Determine the [x, y] coordinate at the center of the cell enclosing the given text.  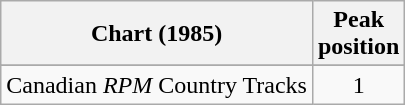
Chart (1985) [157, 34]
Canadian RPM Country Tracks [157, 85]
Peakposition [358, 34]
1 [358, 85]
